Scan for the cell matching the given text and deliver its (x, y) coordinate at center. 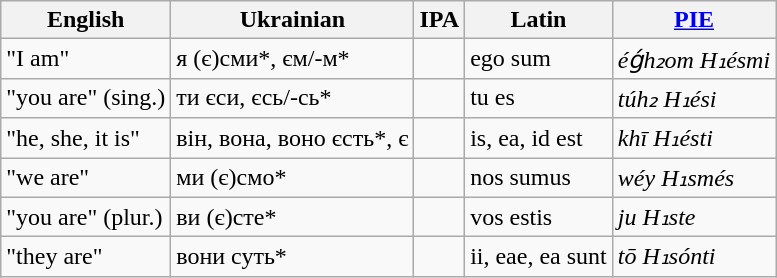
"I am" (86, 59)
вони суть* (292, 257)
tō H₁sónti (694, 257)
English (86, 20)
Latin (539, 20)
túh₂ H₁ési (694, 98)
nos sumus (539, 178)
він, вона, воно єсть*, є (292, 138)
я (є)сми*, єм/-м* (292, 59)
"you are" (sing.) (86, 98)
"you are" (plur.) (86, 217)
is, ea, id est (539, 138)
"we are" (86, 178)
ii, eae, ea sunt (539, 257)
tu es (539, 98)
éǵh₂om H₁ésmi (694, 59)
ego sum (539, 59)
"they are" (86, 257)
ти єси, єсь/-сь* (292, 98)
vos estis (539, 217)
ju H₁ste (694, 217)
khī H₁ésti (694, 138)
Ukrainian (292, 20)
ми (є)смо* (292, 178)
"he, she, it is" (86, 138)
PIE (694, 20)
wéy H₁smés (694, 178)
IPA (440, 20)
ви (є)сте* (292, 217)
